From the cell containing the given text, extract its center point as (X, Y) coordinate. 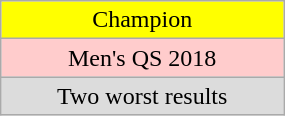
Champion (142, 20)
Two worst results (142, 96)
Men's QS 2018 (142, 58)
